Locate the cell with the specified text and output its [x, y] center coordinate. 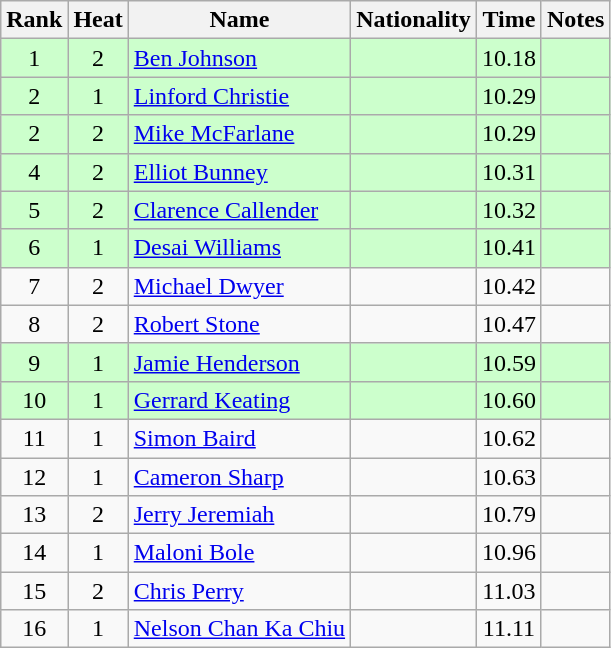
Michael Dwyer [239, 286]
13 [34, 515]
10.18 [508, 58]
11.03 [508, 591]
Robert Stone [239, 324]
Jamie Henderson [239, 362]
8 [34, 324]
Nelson Chan Ka Chiu [239, 629]
Gerrard Keating [239, 400]
Nationality [414, 20]
11 [34, 438]
Ben Johnson [239, 58]
10.60 [508, 400]
Maloni Bole [239, 553]
10.79 [508, 515]
11.11 [508, 629]
10.31 [508, 172]
9 [34, 362]
10.59 [508, 362]
10.41 [508, 248]
Chris Perry [239, 591]
Clarence Callender [239, 210]
Notes [575, 20]
14 [34, 553]
10 [34, 400]
15 [34, 591]
7 [34, 286]
Desai Williams [239, 248]
16 [34, 629]
10.42 [508, 286]
6 [34, 248]
Mike McFarlane [239, 134]
4 [34, 172]
Cameron Sharp [239, 477]
Elliot Bunney [239, 172]
10.62 [508, 438]
10.32 [508, 210]
Heat [98, 20]
Linford Christie [239, 96]
10.96 [508, 553]
Name [239, 20]
5 [34, 210]
Time [508, 20]
Rank [34, 20]
12 [34, 477]
Jerry Jeremiah [239, 515]
10.47 [508, 324]
10.63 [508, 477]
Simon Baird [239, 438]
